Capture the cell that displays the provided text and extract its (X, Y) central coordinate. 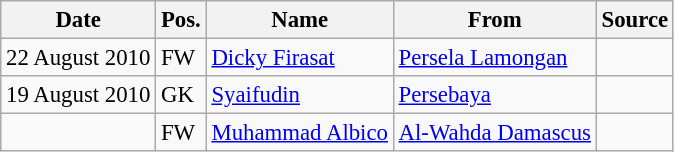
Dicky Firasat (300, 58)
Name (300, 20)
Al-Wahda Damascus (494, 133)
GK (181, 95)
Source (634, 20)
Syaifudin (300, 95)
Persebaya (494, 95)
Muhammad Albico (300, 133)
Pos. (181, 20)
22 August 2010 (78, 58)
From (494, 20)
19 August 2010 (78, 95)
Date (78, 20)
Persela Lamongan (494, 58)
